Search for the cell housing the specified text and yield its (x, y) center coordinate. 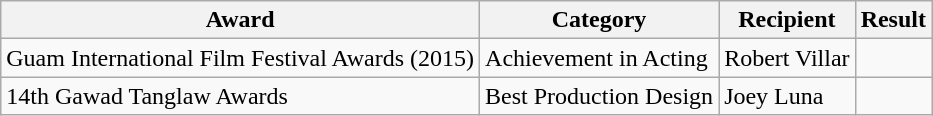
Recipient (787, 20)
Category (600, 20)
Award (240, 20)
Achievement in Acting (600, 58)
Guam International Film Festival Awards (2015) (240, 58)
Robert Villar (787, 58)
Joey Luna (787, 96)
14th Gawad Tanglaw Awards (240, 96)
Best Production Design (600, 96)
Result (893, 20)
